From the cell containing the given text, extract its center point as (X, Y) coordinate. 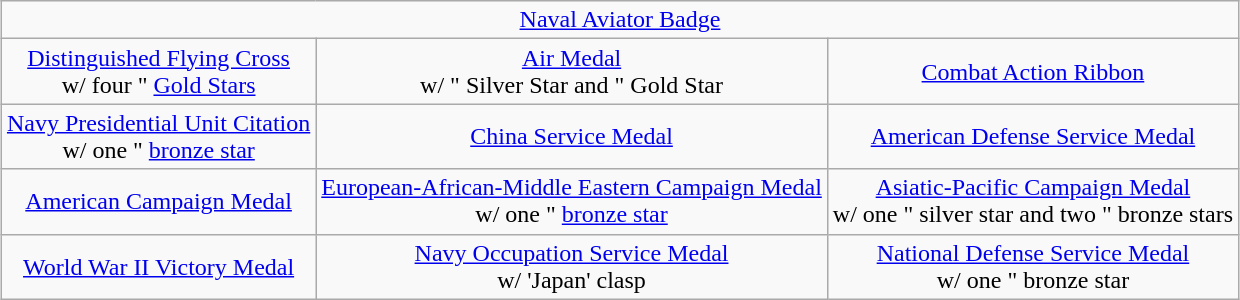
American Defense Service Medal (1032, 136)
Distinguished Flying Crossw/ four " Gold Stars (158, 72)
Combat Action Ribbon (1032, 72)
Asiatic-Pacific Campaign Medalw/ one " silver star and two " bronze stars (1032, 202)
Air Medalw/ " Silver Star and " Gold Star (572, 72)
Naval Aviator Badge (620, 20)
World War II Victory Medal (158, 266)
Navy Occupation Service Medalw/ 'Japan' clasp (572, 266)
Navy Presidential Unit Citationw/ one " bronze star (158, 136)
European-African-Middle Eastern Campaign Medalw/ one " bronze star (572, 202)
American Campaign Medal (158, 202)
China Service Medal (572, 136)
National Defense Service Medalw/ one " bronze star (1032, 266)
